Search for the cell housing the specified text and yield its [x, y] center coordinate. 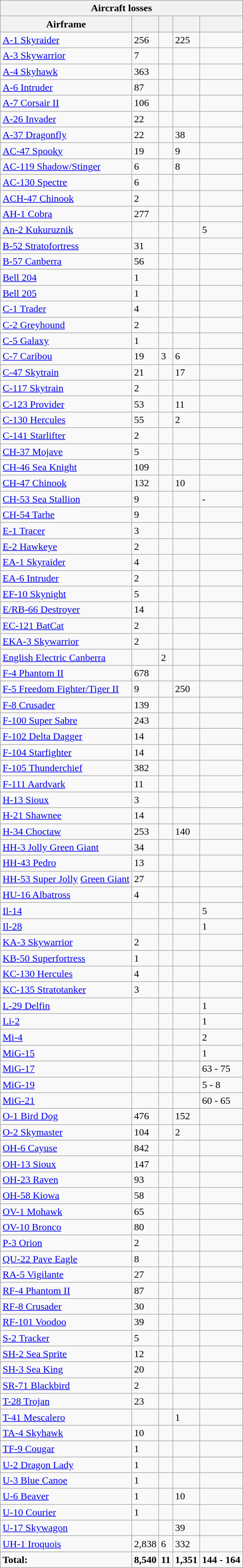
An-2 Kukuruznik [66, 230]
A-1 Skyraider [66, 40]
MiG-21 [66, 1101]
E-1 Tracer [66, 531]
23 [145, 1401]
SH-2 Sea Sprite [66, 1354]
HH-53 Super Jolly Green Giant [66, 879]
Total: [66, 1560]
KB-50 Superfortress [66, 958]
225 [186, 40]
Bell 204 [66, 277]
Li-2 [66, 1021]
EA-1 Skyraider [66, 562]
Il-28 [66, 926]
C-1 Trader [66, 309]
C-7 Caribou [66, 356]
CH-37 Mojave [66, 451]
AC-130 Spectre [66, 182]
A-26 Invader [66, 119]
U-6 Beaver [66, 1496]
B-57 Canberra [66, 262]
678 [145, 673]
F-111 Aardvark [66, 784]
476 [145, 1116]
OV-10 Bronco [66, 1227]
OV-1 Mohawk [66, 1212]
13 [145, 863]
OH-23 Raven [66, 1180]
F-102 Delta Dagger [66, 737]
E-2 Hawkeye [66, 547]
ACH-47 Chinook [66, 198]
38 [186, 135]
KC-135 Stratotanker [66, 990]
MiG-15 [66, 1053]
U-10 Courier [66, 1512]
842 [145, 1148]
L-29 Delfin [66, 1006]
250 [186, 689]
30 [145, 1306]
- [221, 499]
A-4 Skyhawk [66, 72]
EC-121 BatCat [66, 626]
1,351 [186, 1560]
S-2 Tracker [66, 1338]
EF-10 Skynight [66, 594]
104 [145, 1132]
B-52 Stratofortress [66, 246]
277 [145, 214]
53 [145, 404]
F-8 Crusader [66, 705]
KC-130 Hercules [66, 974]
C-141 Starlifter [66, 435]
OH-13 Sioux [66, 1164]
AH-1 Cobra [66, 214]
MiG-19 [66, 1085]
17 [186, 372]
A-6 Intruder [66, 87]
F-4 Phantom II [66, 673]
HH-43 Pedro [66, 863]
F-105 Thunderchief [66, 768]
O-1 Bird Dog [66, 1116]
34 [145, 847]
SH-3 Sea King [66, 1370]
Mi-4 [66, 1037]
363 [145, 72]
65 [145, 1212]
C-117 Skytrain [66, 388]
256 [145, 40]
U-3 Blue Canoe [66, 1481]
132 [145, 483]
T-41 Mescalero [66, 1417]
H-21 Shawnee [66, 816]
Il-14 [66, 910]
H-34 Choctaw [66, 831]
106 [145, 103]
152 [186, 1116]
139 [145, 705]
140 [186, 831]
RF-4 Phantom II [66, 1291]
EA-6 Intruder [66, 578]
Airframe [66, 24]
CH-53 Sea Stallion [66, 499]
80 [145, 1227]
English Electric Canberra [66, 657]
CH-46 Sea Knight [66, 467]
20 [145, 1370]
12 [145, 1354]
A-7 Corsair II [66, 103]
AC-119 Shadow/Stinger [66, 166]
OH-6 Cayuse [66, 1148]
HH-3 Jolly Green Giant [66, 847]
HU-16 Albatross [66, 895]
QU-22 Pave Eagle [66, 1259]
C-47 Skytrain [66, 372]
Bell 205 [66, 293]
MiG-17 [66, 1069]
7 [145, 56]
EKA-3 Skywarrior [66, 641]
O-2 Skymaster [66, 1132]
A-37 Dragonfly [66, 135]
RF-8 Crusader [66, 1306]
AC-47 Spooky [66, 151]
TF-9 Cougar [66, 1449]
T-28 Trojan [66, 1401]
147 [145, 1164]
55 [145, 420]
CH-47 Chinook [66, 483]
60 - 65 [221, 1101]
C-123 Provider [66, 404]
C-130 Hercules [66, 420]
TA-4 Skyhawk [66, 1433]
253 [145, 831]
RA-5 Vigilante [66, 1275]
H-13 Sioux [66, 800]
A-3 Skywarrior [66, 56]
31 [145, 246]
8,540 [145, 1560]
C-2 Greyhound [66, 325]
Aircraft losses [121, 8]
56 [145, 262]
382 [145, 768]
KA-3 Skywarrior [66, 942]
58 [145, 1195]
63 - 75 [221, 1069]
U-17 Skywagon [66, 1528]
RF-101 Voodoo [66, 1322]
144 - 164 [221, 1560]
93 [145, 1180]
F-104 Starfighter [66, 752]
332 [186, 1544]
243 [145, 721]
F-100 Super Sabre [66, 721]
109 [145, 467]
SR-71 Blackbird [66, 1385]
OH-58 Kiowa [66, 1195]
P-3 Orion [66, 1243]
UH-1 Iroquois [66, 1544]
5 - 8 [221, 1085]
C-5 Galaxy [66, 341]
E/RB-66 Destroyer [66, 610]
CH-54 Tarhe [66, 515]
F-5 Freedom Fighter/Tiger II [66, 689]
2,838 [145, 1544]
U-2 Dragon Lady [66, 1464]
21 [145, 372]
